Find where the given text appears and provide that cell's center as (x, y) coordinate. 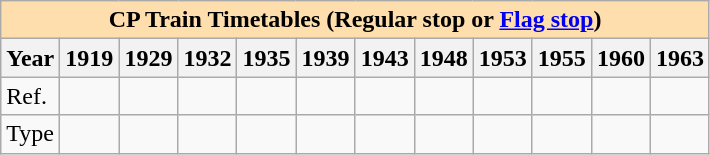
1919 (90, 58)
1932 (208, 58)
1939 (326, 58)
1953 (502, 58)
1935 (266, 58)
1963 (680, 58)
Year (30, 58)
1943 (384, 58)
1929 (148, 58)
CP Train Timetables (Regular stop or Flag stop) (356, 20)
1960 (620, 58)
Type (30, 134)
1948 (444, 58)
Ref. (30, 96)
1955 (562, 58)
